Capture the cell that displays the provided text and extract its (x, y) central coordinate. 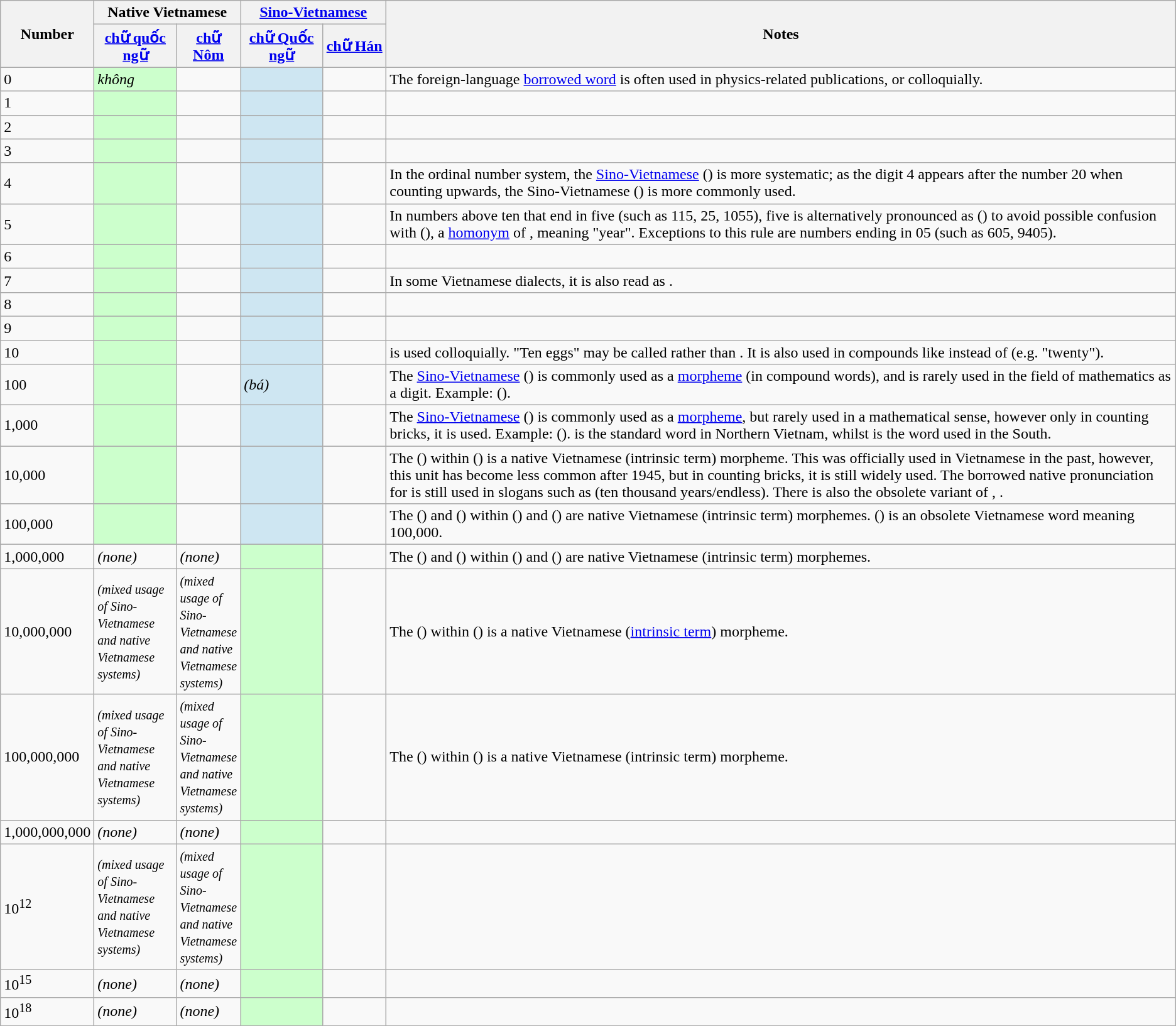
1015 (48, 984)
chữ Nôm (209, 46)
3 (48, 151)
4 (48, 183)
0 (48, 79)
1 (48, 103)
100,000 (48, 524)
9 (48, 328)
The () and () within () and () are native Vietnamese (intrinsic term) morphemes. (781, 557)
is used colloquially. "Ten eggs" may be called rather than . It is also used in compounds like instead of (e.g. "twenty"). (781, 352)
Native Vietnamese (167, 13)
1,000 (48, 426)
1012 (48, 907)
100,000,000 (48, 757)
2 (48, 127)
chữ Hán (354, 46)
The () and () within () and () are native Vietnamese (intrinsic term) morphemes. () is an obsolete Vietnamese word meaning 100,000. (781, 524)
Sino-Vietnamese (313, 13)
10 (48, 352)
(bá) (281, 385)
Number (48, 34)
1018 (48, 1012)
1,000,000,000 (48, 832)
In some Vietnamese dialects, it is also read as . (781, 280)
6 (48, 256)
100 (48, 385)
1,000,000 (48, 557)
10,000,000 (48, 631)
5 (48, 224)
Notes (781, 34)
The Sino-Vietnamese () is commonly used as a morpheme (in compound words), and is rarely used in the field of mathematics as a digit. Example: (). (781, 385)
10,000 (48, 475)
8 (48, 304)
7 (48, 280)
The foreign-language borrowed word is often used in physics-related publications, or colloquially. (781, 79)
chữ Quốc ngữ (281, 46)
chữ quốc ngữ (136, 46)
không (136, 79)
